Search for the cell housing the specified text and yield its (x, y) center coordinate. 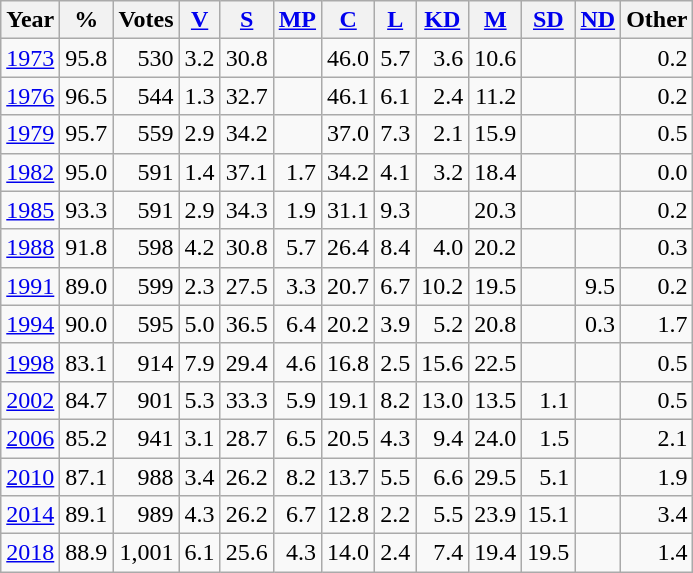
599 (146, 286)
20.8 (496, 324)
3.3 (297, 286)
% (86, 20)
15.1 (548, 515)
C (348, 20)
29.5 (496, 477)
1973 (30, 58)
87.1 (86, 477)
6.5 (297, 438)
88.9 (86, 553)
KD (442, 20)
Other (657, 20)
V (200, 20)
6.6 (442, 477)
2.2 (396, 515)
20.7 (348, 286)
1991 (30, 286)
544 (146, 96)
32.7 (246, 96)
1979 (30, 134)
28.7 (246, 438)
10.2 (442, 286)
2.3 (200, 286)
34.3 (246, 210)
20.3 (496, 210)
4.6 (297, 362)
S (246, 20)
SD (548, 20)
95.0 (86, 172)
22.5 (496, 362)
85.2 (86, 438)
2002 (30, 400)
95.7 (86, 134)
MP (297, 20)
7.9 (200, 362)
5.2 (442, 324)
598 (146, 248)
20.5 (348, 438)
3.1 (200, 438)
L (396, 20)
Year (30, 20)
1982 (30, 172)
25.6 (246, 553)
1988 (30, 248)
90.0 (86, 324)
3.9 (396, 324)
95.8 (86, 58)
14.0 (348, 553)
988 (146, 477)
1976 (30, 96)
Votes (146, 20)
1985 (30, 210)
46.0 (348, 58)
4.0 (442, 248)
595 (146, 324)
27.5 (246, 286)
5.9 (297, 400)
2006 (30, 438)
2.5 (396, 362)
33.3 (246, 400)
4.2 (200, 248)
7.3 (396, 134)
914 (146, 362)
37.1 (246, 172)
1.5 (548, 438)
13.5 (496, 400)
1998 (30, 362)
13.7 (348, 477)
84.7 (86, 400)
2010 (30, 477)
901 (146, 400)
26.4 (348, 248)
559 (146, 134)
93.3 (86, 210)
2018 (30, 553)
11.2 (496, 96)
10.6 (496, 58)
5.3 (200, 400)
2014 (30, 515)
7.4 (442, 553)
9.4 (442, 438)
29.4 (246, 362)
36.5 (246, 324)
0.0 (657, 172)
1994 (30, 324)
18.4 (496, 172)
1.1 (548, 400)
6.4 (297, 324)
19.4 (496, 553)
13.0 (442, 400)
23.9 (496, 515)
37.0 (348, 134)
96.5 (86, 96)
5.1 (548, 477)
1.3 (200, 96)
M (496, 20)
89.0 (86, 286)
ND (598, 20)
83.1 (86, 362)
3.6 (442, 58)
9.3 (396, 210)
15.6 (442, 362)
8.4 (396, 248)
46.1 (348, 96)
15.9 (496, 134)
530 (146, 58)
19.1 (348, 400)
91.8 (86, 248)
4.1 (396, 172)
9.5 (598, 286)
989 (146, 515)
31.1 (348, 210)
24.0 (496, 438)
941 (146, 438)
5.0 (200, 324)
89.1 (86, 515)
12.8 (348, 515)
1,001 (146, 553)
16.8 (348, 362)
